Return [X, Y] of the center of cell containing provided text 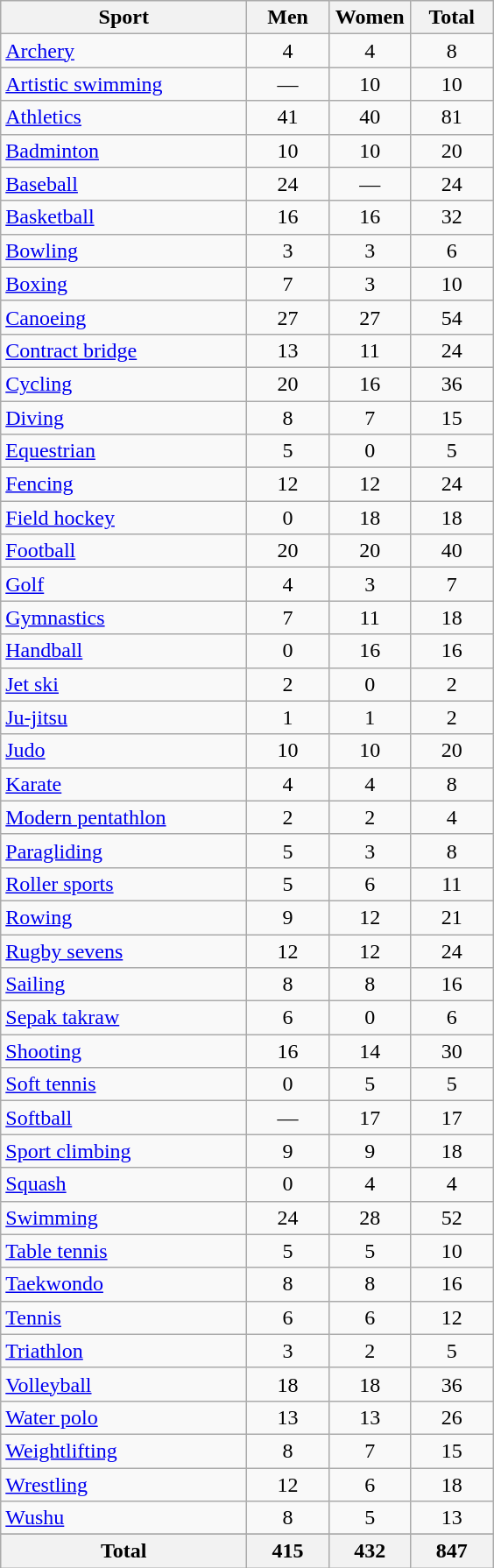
Contract bridge [124, 350]
Basketball [124, 217]
Women [370, 18]
Shooting [124, 1051]
Rowing [124, 917]
Swimming [124, 1218]
Paragliding [124, 851]
Diving [124, 418]
Fencing [124, 484]
Boxing [124, 284]
Badminton [124, 151]
54 [452, 317]
Men [288, 18]
Handball [124, 651]
Squash [124, 1184]
Rugby sevens [124, 950]
Wushu [124, 1518]
Tennis [124, 1317]
32 [452, 217]
Baseball [124, 184]
Wrestling [124, 1485]
30 [452, 1051]
Sport climbing [124, 1151]
Roller sports [124, 884]
21 [452, 917]
Athletics [124, 117]
Taekwondo [124, 1284]
Soft tennis [124, 1084]
Table tennis [124, 1251]
415 [288, 1551]
Jet ski [124, 684]
14 [370, 1051]
Equestrian [124, 451]
81 [452, 117]
Sailing [124, 985]
26 [452, 1417]
Softball [124, 1118]
Sepak takraw [124, 1018]
28 [370, 1218]
Canoeing [124, 317]
Water polo [124, 1417]
Judo [124, 751]
847 [452, 1551]
Bowling [124, 251]
Football [124, 551]
Modern pentathlon [124, 817]
Golf [124, 584]
Archery [124, 51]
Artistic swimming [124, 84]
Ju-jitsu [124, 717]
Volleyball [124, 1384]
Field hockey [124, 518]
Karate [124, 784]
52 [452, 1218]
Sport [124, 18]
432 [370, 1551]
41 [288, 117]
Cycling [124, 384]
Weightlifting [124, 1451]
Gymnastics [124, 618]
Triathlon [124, 1351]
